For the text-containing cell, return its midpoint in (x, y) coordinate format. 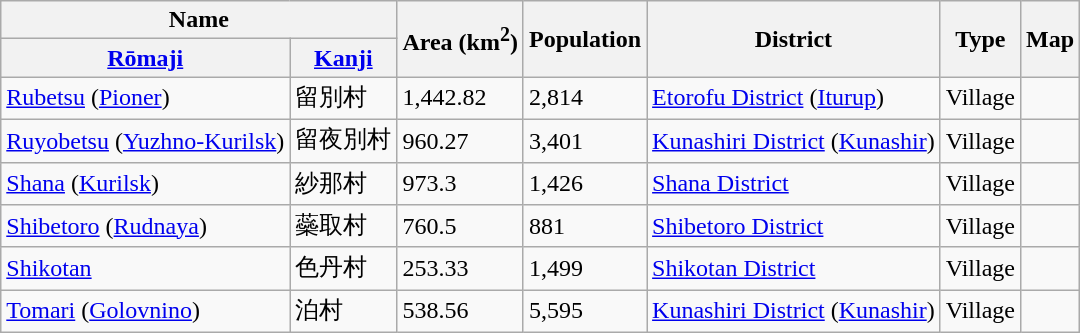
Shikotan (146, 268)
留別村 (344, 98)
Type (980, 39)
District (794, 39)
1,426 (584, 184)
Tomari (Golovnino) (146, 312)
960.27 (460, 140)
Ruyobetsu (Yuzhno-Kurilsk) (146, 140)
Rubetsu (Pioner) (146, 98)
Map (1050, 39)
Shana (Kurilsk) (146, 184)
Kanji (344, 58)
Etorofu District (Iturup) (794, 98)
760.5 (460, 226)
881 (584, 226)
色丹村 (344, 268)
1,442.82 (460, 98)
Rōmaji (146, 58)
Shikotan District (794, 268)
留夜別村 (344, 140)
Shana District (794, 184)
Shibetoro District (794, 226)
蘂取村 (344, 226)
Shibetoro (Rudnaya) (146, 226)
Area (km2) (460, 39)
Population (584, 39)
Name (199, 20)
3,401 (584, 140)
5,595 (584, 312)
泊村 (344, 312)
1,499 (584, 268)
紗那村 (344, 184)
538.56 (460, 312)
2,814 (584, 98)
973.3 (460, 184)
253.33 (460, 268)
